Return the [X, Y] coordinate for the center point of the cell that contains the specified text.  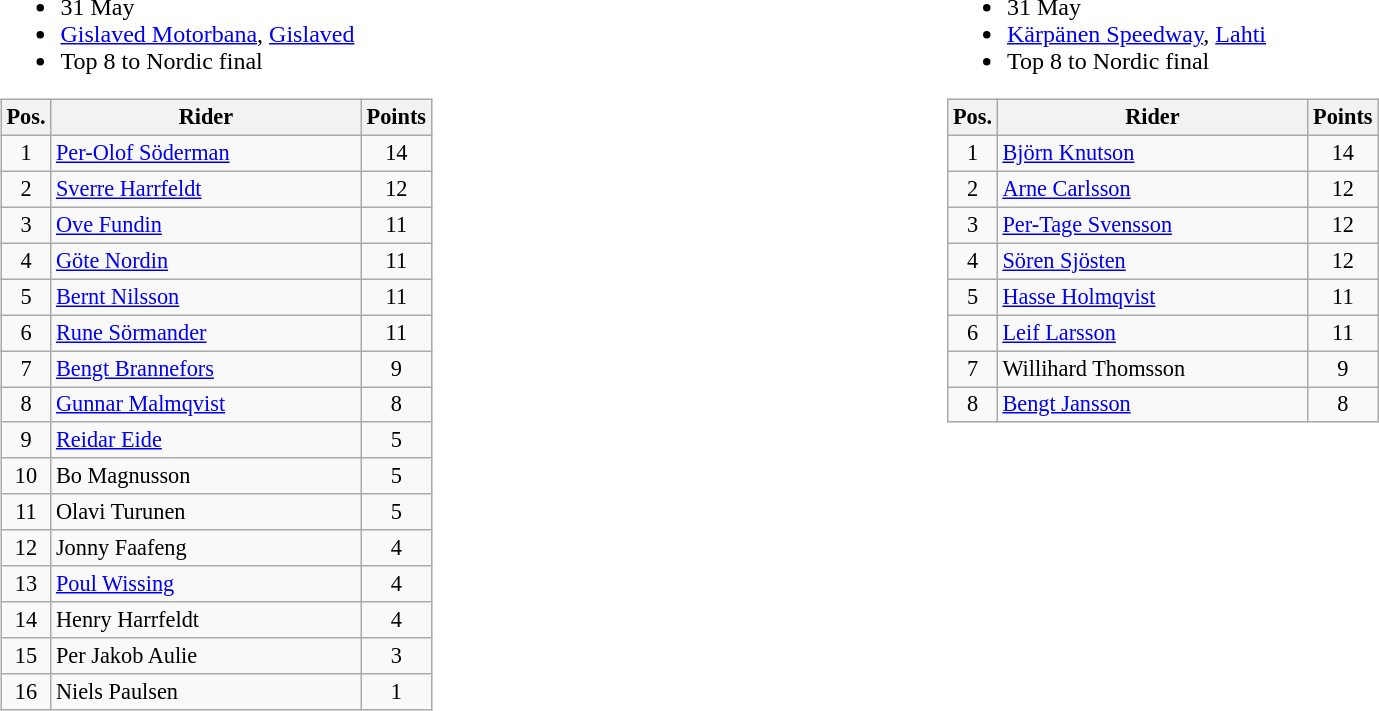
Per-Tage Svensson [1152, 225]
Bengt Jansson [1152, 404]
Gunnar Malmqvist [206, 404]
Sören Sjösten [1152, 261]
15 [26, 656]
Ove Fundin [206, 225]
Per-Olof Söderman [206, 153]
Sverre Harrfeldt [206, 189]
Willihard Thomsson [1152, 369]
Niels Paulsen [206, 692]
13 [26, 584]
Poul Wissing [206, 584]
Bernt Nilsson [206, 297]
Hasse Holmqvist [1152, 297]
16 [26, 692]
Per Jakob Aulie [206, 656]
Henry Harrfeldt [206, 620]
Bo Magnusson [206, 476]
Björn Knutson [1152, 153]
Leif Larsson [1152, 333]
Arne Carlsson [1152, 189]
Rune Sörmander [206, 333]
Reidar Eide [206, 440]
Olavi Turunen [206, 512]
10 [26, 476]
Göte Nordin [206, 261]
Bengt Brannefors [206, 369]
Jonny Faafeng [206, 548]
